Output the (X, Y) coordinate of the center of the cell containing the given text.  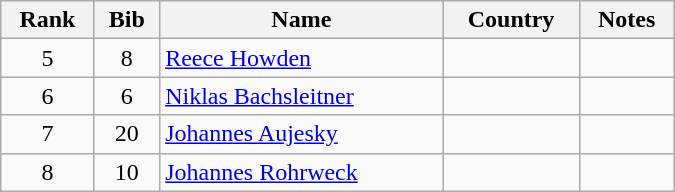
Country (511, 20)
Niklas Bachsleitner (302, 96)
Rank (48, 20)
Johannes Aujesky (302, 134)
Name (302, 20)
20 (127, 134)
7 (48, 134)
5 (48, 58)
Notes (626, 20)
10 (127, 172)
Reece Howden (302, 58)
Johannes Rohrweck (302, 172)
Bib (127, 20)
